For the text-containing cell, return its midpoint in (X, Y) coordinate format. 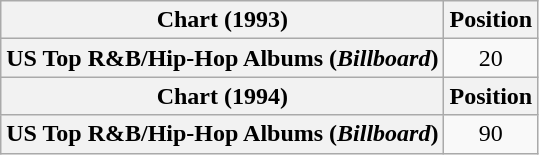
90 (491, 134)
20 (491, 58)
Chart (1994) (222, 96)
Chart (1993) (222, 20)
